Provide the (x, y) coordinate of the cell's center where the given text is located.  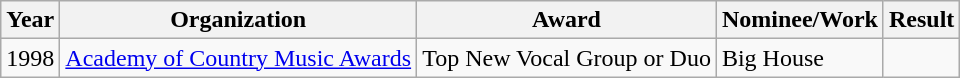
Award (567, 20)
Top New Vocal Group or Duo (567, 58)
Academy of Country Music Awards (238, 58)
Result (921, 20)
1998 (30, 58)
Year (30, 20)
Organization (238, 20)
Big House (800, 58)
Nominee/Work (800, 20)
